Provide the (X, Y) coordinate of the cell's center where the given text is located.  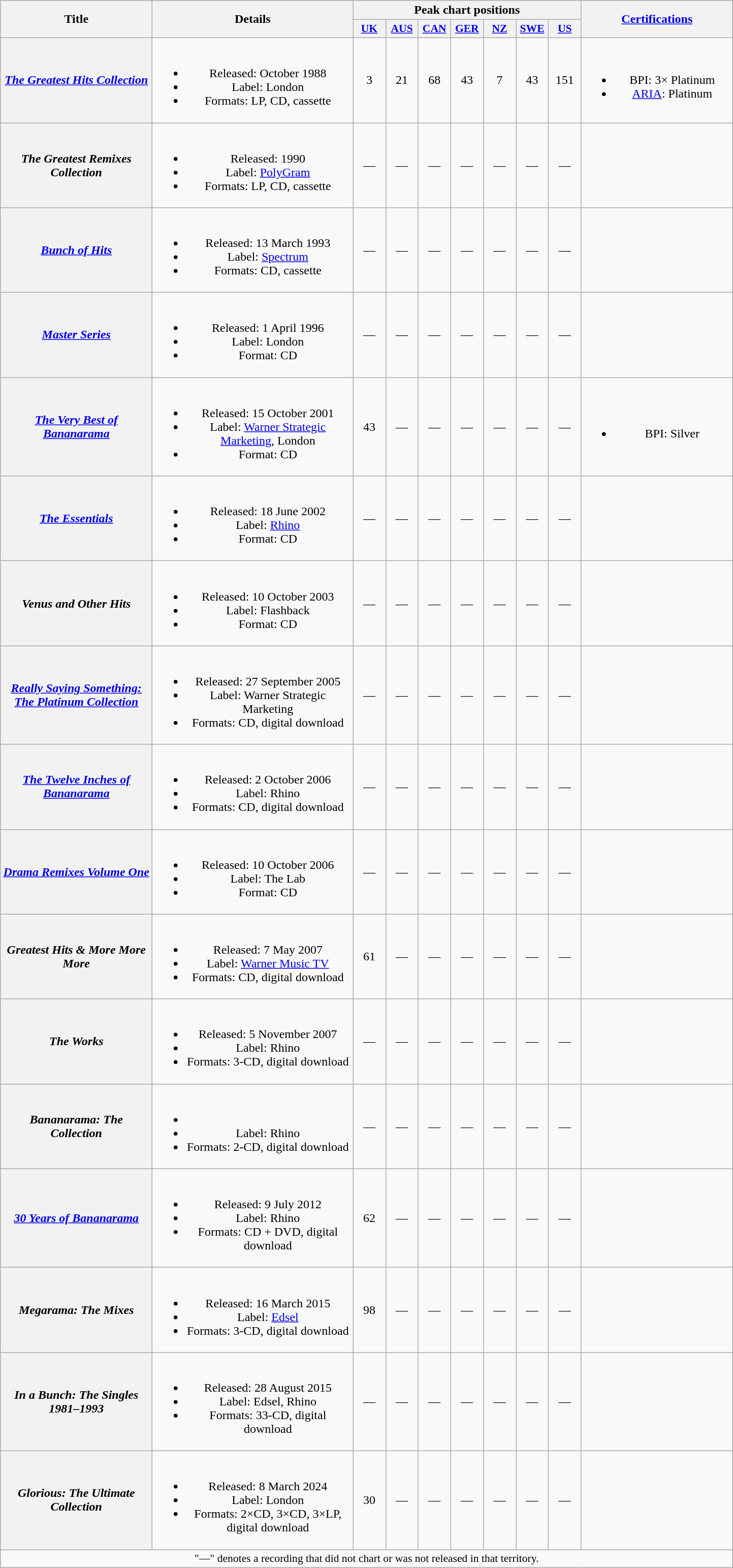
Certifications (657, 19)
The Greatest Hits Collection (76, 80)
CAN (434, 29)
SWE (532, 29)
Released: 15 October 2001Label: Warner Strategic Marketing, LondonFormat: CD (253, 427)
AUS (402, 29)
Released: 8 March 2024Label: LondonFormats: 2×CD, 3×CD, 3×LP, digital download (253, 1500)
UK (369, 29)
Really Saying Something: The Platinum Collection (76, 695)
Released: 13 March 1993Label: SpectrumFormats: CD, cassette (253, 250)
Released: 28 August 2015Label: Edsel, RhinoFormats: 33-CD, digital download (253, 1401)
3 (369, 80)
Label: RhinoFormats: 2-CD, digital download (253, 1126)
Greatest Hits & More More More (76, 956)
Released: 1 April 1996Label: LondonFormat: CD (253, 335)
Released: 9 July 2012Label: RhinoFormats: CD + DVD, digital download (253, 1218)
151 (565, 80)
Bananarama: The Collection (76, 1126)
Released: 10 October 2003Label: FlashbackFormat: CD (253, 604)
98 (369, 1310)
The Works (76, 1042)
Megarama: The Mixes (76, 1310)
Released: 7 May 2007Label: Warner Music TVFormats: CD, digital download (253, 956)
Released: 1990Label: PolyGramFormats: LP, CD, cassette (253, 166)
The Greatest Remixes Collection (76, 166)
30 Years of Bananarama (76, 1218)
7 (499, 80)
Released: 2 October 2006Label: RhinoFormats: CD, digital download (253, 787)
US (565, 29)
Title (76, 19)
30 (369, 1500)
61 (369, 956)
Released: October 1988Label: LondonFormats: LP, CD, cassette (253, 80)
Master Series (76, 335)
21 (402, 80)
The Twelve Inches of Bananarama (76, 787)
BPI: Silver (657, 427)
Released: 27 September 2005Label: Warner Strategic MarketingFormats: CD, digital download (253, 695)
GER (467, 29)
The Essentials (76, 518)
"—" denotes a recording that did not chart or was not released in that territory. (367, 1559)
NZ (499, 29)
Released: 10 October 2006Label: The LabFormat: CD (253, 872)
Details (253, 19)
68 (434, 80)
The Very Best of Bananarama (76, 427)
62 (369, 1218)
Peak chart positions (467, 10)
Venus and Other Hits (76, 604)
Released: 18 June 2002Label: RhinoFormat: CD (253, 518)
Bunch of Hits (76, 250)
Released: 5 November 2007Label: RhinoFormats: 3-CD, digital download (253, 1042)
Drama Remixes Volume One (76, 872)
Released: 16 March 2015Label: EdselFormats: 3-CD, digital download (253, 1310)
In a Bunch: The Singles 1981–1993 (76, 1401)
Glorious: The Ultimate Collection (76, 1500)
BPI: 3× PlatinumARIA: Platinum (657, 80)
